Locate the cell with the specified text and output its (x, y) center coordinate. 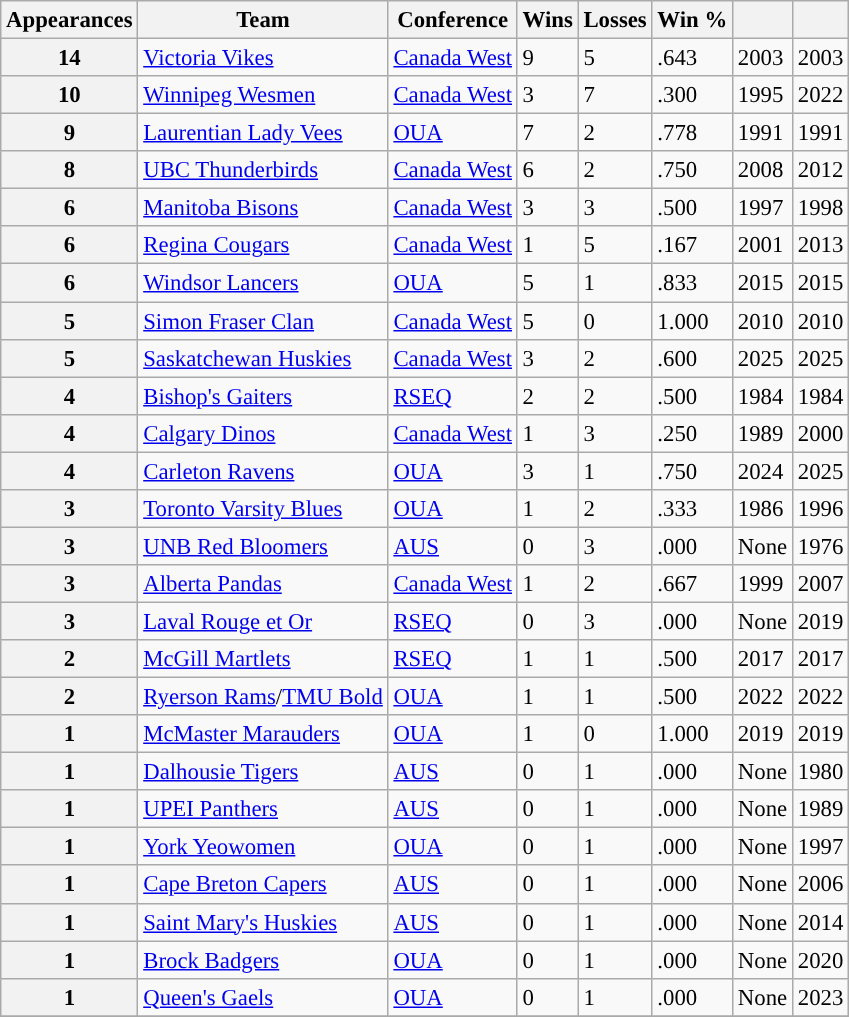
2000 (820, 433)
2023 (820, 997)
Laurentian Lady Vees (263, 133)
.643 (692, 58)
2014 (820, 922)
Manitoba Bisons (263, 208)
2012 (820, 170)
UNB Red Bloomers (263, 546)
1976 (820, 546)
1998 (820, 208)
Wins (548, 20)
8 (70, 170)
Saskatchewan Huskies (263, 358)
.250 (692, 433)
Queen's Gaels (263, 997)
2013 (820, 245)
.167 (692, 245)
.300 (692, 95)
2001 (762, 245)
.667 (692, 584)
Dalhousie Tigers (263, 772)
14 (70, 58)
Bishop's Gaiters (263, 396)
2024 (762, 471)
Saint Mary's Huskies (263, 922)
10 (70, 95)
Team (263, 20)
2008 (762, 170)
Toronto Varsity Blues (263, 509)
Winnipeg Wesmen (263, 95)
Appearances (70, 20)
UPEI Panthers (263, 809)
Conference (452, 20)
Simon Fraser Clan (263, 321)
McMaster Marauders (263, 734)
Win % (692, 20)
Regina Cougars (263, 245)
Carleton Ravens (263, 471)
1986 (762, 509)
1980 (820, 772)
Laval Rouge et Or (263, 621)
York Yeowomen (263, 847)
Brock Badgers (263, 960)
McGill Martlets (263, 659)
.778 (692, 133)
Losses (615, 20)
Victoria Vikes (263, 58)
Alberta Pandas (263, 584)
.833 (692, 283)
2007 (820, 584)
Ryerson Rams/TMU Bold (263, 697)
Windsor Lancers (263, 283)
Cape Breton Capers (263, 885)
2020 (820, 960)
.333 (692, 509)
Calgary Dinos (263, 433)
1995 (762, 95)
UBC Thunderbirds (263, 170)
2006 (820, 885)
.600 (692, 358)
1999 (762, 584)
1996 (820, 509)
